Provide the (x, y) coordinate of the cell's center where the given text is located.  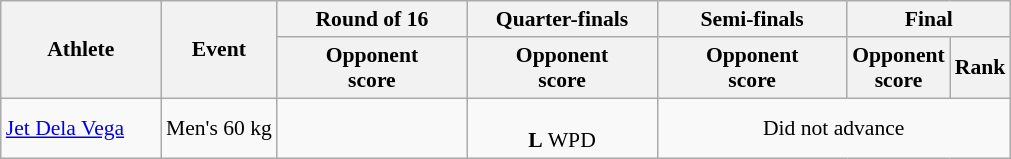
Rank (980, 68)
Round of 16 (372, 19)
Final (928, 19)
Semi-finals (752, 19)
L WPD (562, 128)
Quarter-finals (562, 19)
Event (219, 50)
Did not advance (834, 128)
Men's 60 kg (219, 128)
Jet Dela Vega (81, 128)
Athlete (81, 50)
